Locate the cell with the specified text and output its [x, y] center coordinate. 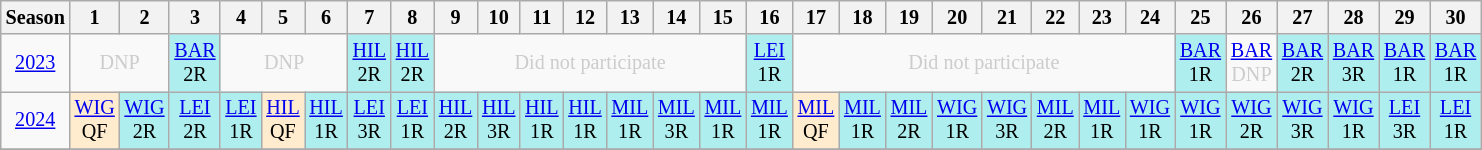
13 [630, 18]
4 [240, 18]
12 [584, 18]
28 [1354, 18]
HILQF [282, 121]
18 [862, 18]
10 [498, 18]
BAR3R [1354, 63]
HIL3R [498, 121]
Season [36, 18]
11 [542, 18]
8 [412, 18]
17 [816, 18]
14 [676, 18]
2024 [36, 121]
29 [1404, 18]
15 [724, 18]
22 [1056, 18]
9 [456, 18]
6 [326, 18]
1 [95, 18]
24 [1150, 18]
16 [770, 18]
LEI2R [194, 121]
3 [194, 18]
5 [282, 18]
26 [1252, 18]
WIGQF [95, 121]
23 [1102, 18]
MIL3R [676, 121]
BARDNP [1252, 63]
7 [370, 18]
30 [1456, 18]
MILQF [816, 121]
2023 [36, 63]
19 [910, 18]
21 [1007, 18]
27 [1302, 18]
20 [957, 18]
25 [1200, 18]
2 [145, 18]
